Provide the [x, y] coordinate of the cell's center where the given text is located.  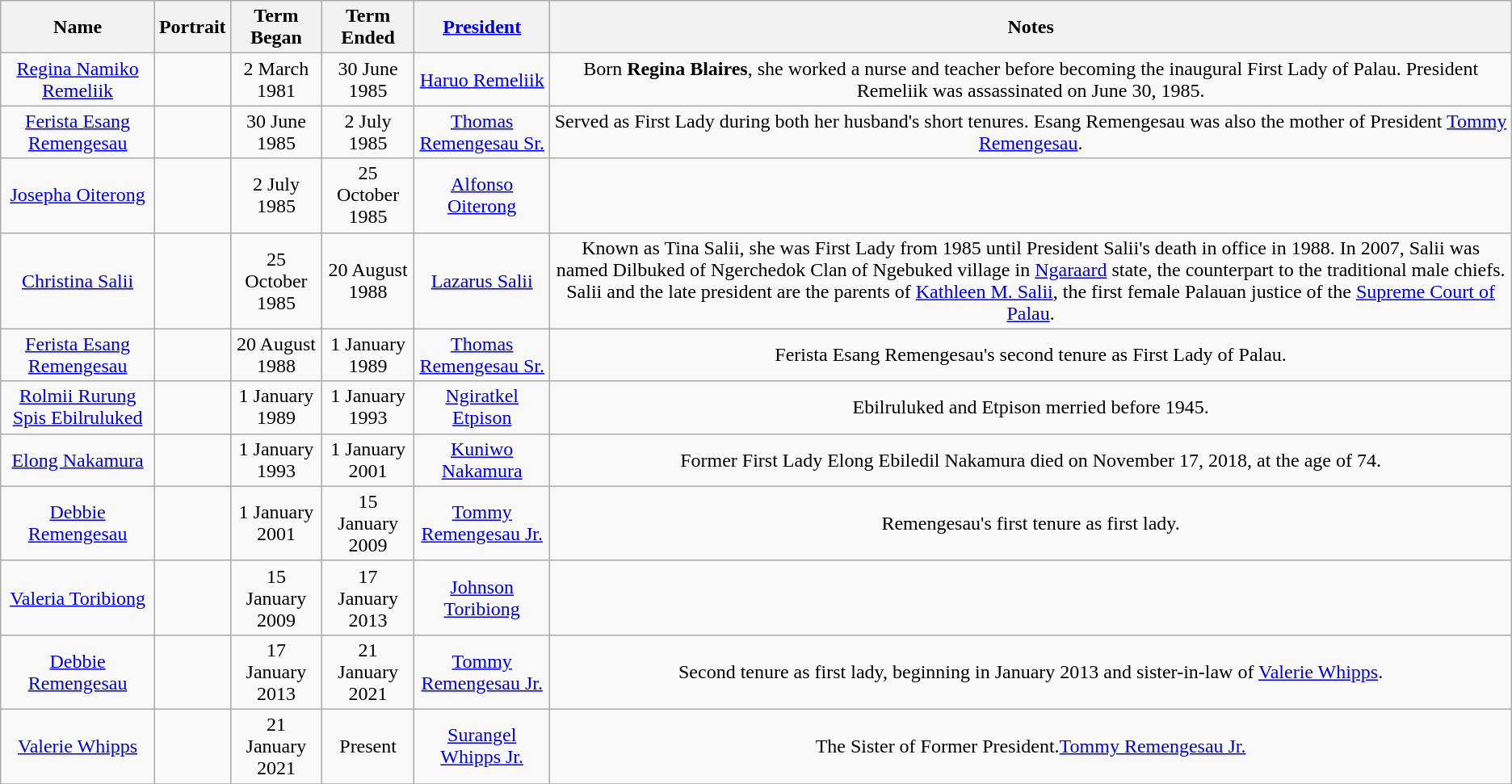
Served as First Lady during both her husband's short tenures. Esang Remengesau was also the mother of President Tommy Remengesau. [1031, 132]
2 March 1981 [276, 79]
Johnson Toribiong [481, 597]
Present [368, 746]
Remengesau's first tenure as first lady. [1031, 523]
Name [78, 27]
Alfonso Oiterong [481, 195]
President [481, 27]
Surangel Whipps Jr. [481, 746]
Valeria Toribiong [78, 597]
Term Ended [368, 27]
Lazarus Salii [481, 281]
Valerie Whipps [78, 746]
Josepha Oiterong [78, 195]
Portrait [192, 27]
Rolmii Rurung Spis Ebilruluked [78, 407]
Term Began [276, 27]
Notes [1031, 27]
Regina Namiko Remeliik [78, 79]
Kuniwo Nakamura [481, 460]
Haruo Remeliik [481, 79]
Ngiratkel Etpison [481, 407]
Ferista Esang Remengesau's second tenure as First Lady of Palau. [1031, 355]
Ebilruluked and Etpison merried before 1945. [1031, 407]
The Sister of Former President.Tommy Remengesau Jr. [1031, 746]
Former First Lady Elong Ebiledil Nakamura died on November 17, 2018, at the age of 74. [1031, 460]
Second tenure as first lady, beginning in January 2013 and sister-in-law of Valerie Whipps. [1031, 672]
Elong Nakamura [78, 460]
Christina Salii [78, 281]
